Search for the cell housing the specified text and yield its (X, Y) center coordinate. 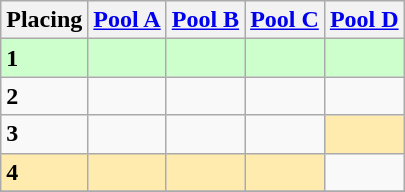
2 (44, 96)
Pool B (205, 20)
Pool A (127, 20)
1 (44, 58)
Pool C (285, 20)
Pool D (364, 20)
4 (44, 172)
3 (44, 134)
Placing (44, 20)
